Scan for the cell matching the given text and deliver its [x, y] coordinate at center. 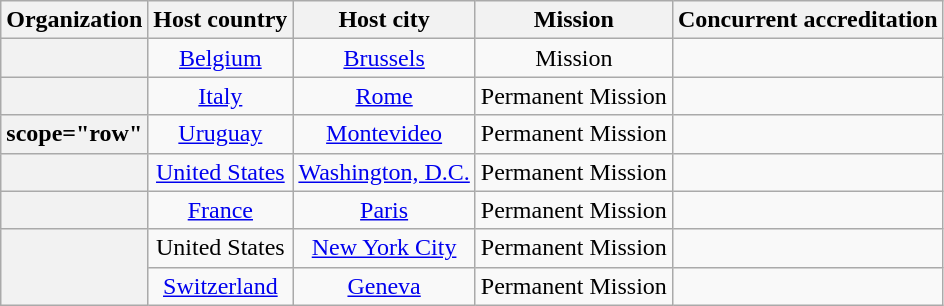
Host city [384, 20]
New York City [384, 248]
Brussels [384, 58]
Washington, D.C. [384, 172]
Italy [220, 96]
Rome [384, 96]
France [220, 210]
Montevideo [384, 134]
Organization [74, 20]
scope="row" [74, 134]
Uruguay [220, 134]
Geneva [384, 286]
Switzerland [220, 286]
Paris [384, 210]
Belgium [220, 58]
Concurrent accreditation [808, 20]
Host country [220, 20]
